Return [x, y] of the center of cell containing provided text 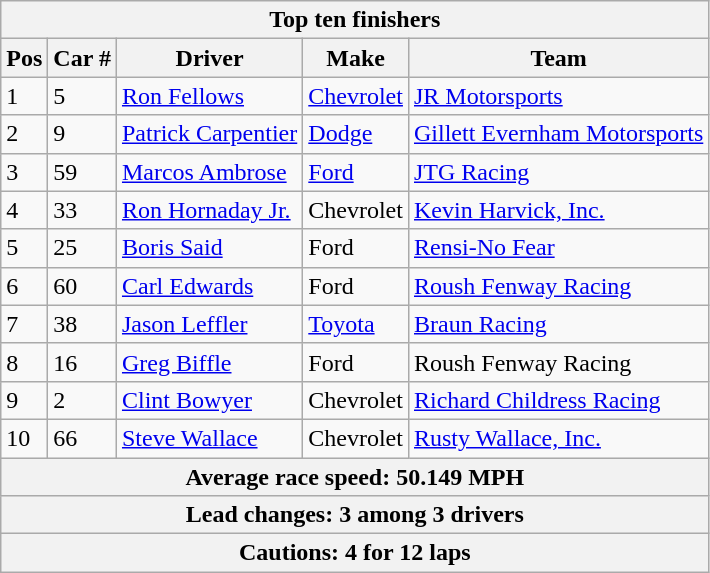
7 [24, 324]
Braun Racing [558, 324]
Toyota [356, 324]
16 [82, 362]
Dodge [356, 134]
66 [82, 438]
Average race speed: 50.149 MPH [355, 477]
59 [82, 172]
Ron Hornaday Jr. [209, 210]
4 [24, 210]
Gillett Evernham Motorsports [558, 134]
Carl Edwards [209, 286]
38 [82, 324]
Patrick Carpentier [209, 134]
10 [24, 438]
JR Motorsports [558, 96]
1 [24, 96]
Car # [82, 58]
Jason Leffler [209, 324]
33 [82, 210]
Rusty Wallace, Inc. [558, 438]
Boris Said [209, 248]
Richard Childress Racing [558, 400]
6 [24, 286]
Driver [209, 58]
8 [24, 362]
Clint Bowyer [209, 400]
Ron Fellows [209, 96]
25 [82, 248]
Make [356, 58]
Marcos Ambrose [209, 172]
Steve Wallace [209, 438]
Team [558, 58]
Top ten finishers [355, 20]
Lead changes: 3 among 3 drivers [355, 515]
3 [24, 172]
JTG Racing [558, 172]
Greg Biffle [209, 362]
Kevin Harvick, Inc. [558, 210]
Cautions: 4 for 12 laps [355, 553]
60 [82, 286]
Pos [24, 58]
Rensi-No Fear [558, 248]
